Output the (x, y) coordinate of the center of the cell containing the given text.  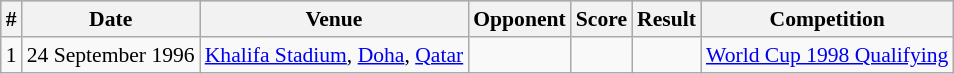
Result (666, 19)
Date (111, 19)
# (12, 19)
Khalifa Stadium, Doha, Qatar (334, 55)
Competition (827, 19)
1 (12, 55)
Venue (334, 19)
Opponent (520, 19)
Score (602, 19)
24 September 1996 (111, 55)
World Cup 1998 Qualifying (827, 55)
